Provide the (x, y) coordinate of the cell's center where the given text is located.  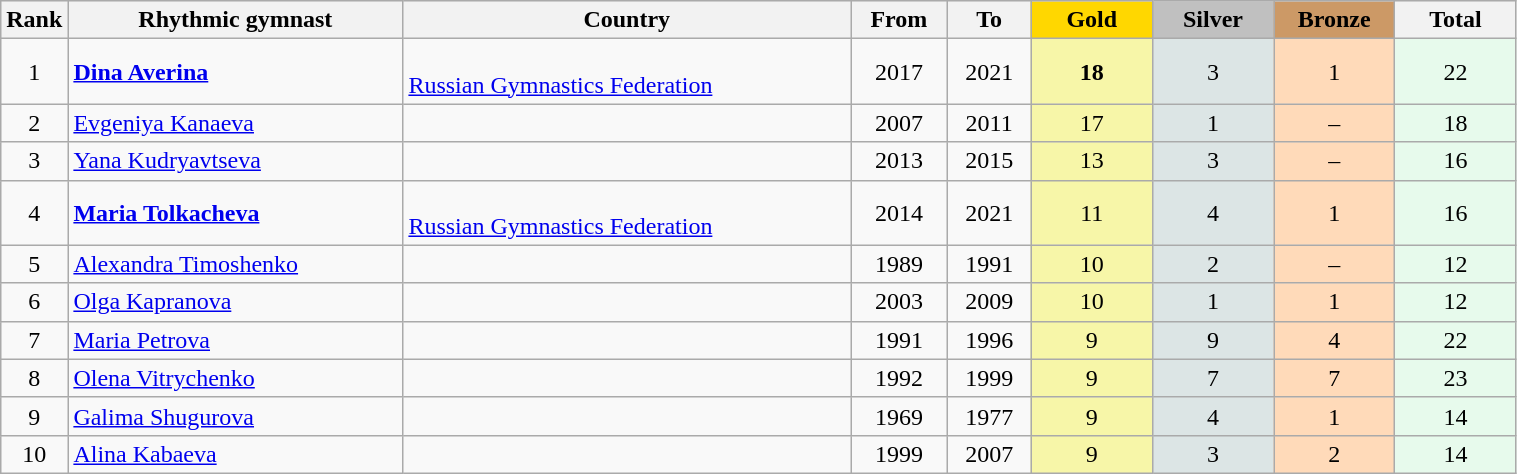
1977 (989, 416)
8 (34, 378)
Olga Kapranova (236, 302)
23 (1456, 378)
Olena Vitrychenko (236, 378)
1989 (900, 264)
Maria Tolkacheva (236, 212)
Total (1456, 20)
Bronze (1334, 20)
1992 (900, 378)
Alexandra Timoshenko (236, 264)
17 (1092, 123)
Maria Petrova (236, 340)
2013 (900, 161)
2017 (900, 72)
6 (34, 302)
Rhythmic gymnast (236, 20)
11 (1092, 212)
2015 (989, 161)
Silver (1212, 20)
Dina Averina (236, 72)
Rank (34, 20)
Gold (1092, 20)
2014 (900, 212)
1969 (900, 416)
From (900, 20)
Country (627, 20)
2003 (900, 302)
Galima Shugurova (236, 416)
To (989, 20)
13 (1092, 161)
2009 (989, 302)
Alina Kabaeva (236, 454)
Evgeniya Kanaeva (236, 123)
1996 (989, 340)
Yana Kudryavtseva (236, 161)
2011 (989, 123)
5 (34, 264)
